Find where the given text appears and provide that cell's center as (x, y) coordinate. 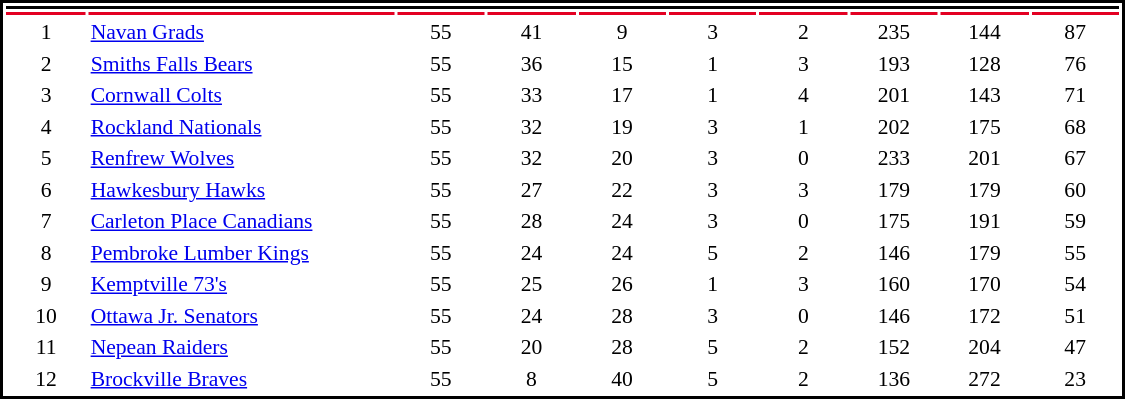
67 (1075, 158)
25 (532, 284)
Navan Grads (242, 32)
40 (622, 378)
76 (1075, 64)
11 (46, 347)
144 (985, 32)
235 (894, 32)
10 (46, 316)
152 (894, 347)
193 (894, 64)
136 (894, 378)
204 (985, 347)
7 (46, 221)
15 (622, 64)
Ottawa Jr. Senators (242, 316)
36 (532, 64)
Carleton Place Canadians (242, 221)
Kemptville 73's (242, 284)
71 (1075, 95)
22 (622, 190)
143 (985, 95)
19 (622, 126)
68 (1075, 126)
170 (985, 284)
33 (532, 95)
51 (1075, 316)
59 (1075, 221)
Pembroke Lumber Kings (242, 252)
47 (1075, 347)
87 (1075, 32)
27 (532, 190)
128 (985, 64)
Rockland Nationals (242, 126)
41 (532, 32)
233 (894, 158)
6 (46, 190)
Cornwall Colts (242, 95)
17 (622, 95)
202 (894, 126)
12 (46, 378)
172 (985, 316)
Hawkesbury Hawks (242, 190)
272 (985, 378)
23 (1075, 378)
Brockville Braves (242, 378)
Renfrew Wolves (242, 158)
Nepean Raiders (242, 347)
54 (1075, 284)
Smiths Falls Bears (242, 64)
160 (894, 284)
26 (622, 284)
191 (985, 221)
60 (1075, 190)
